Scan for the cell matching the given text and deliver its [X, Y] coordinate at center. 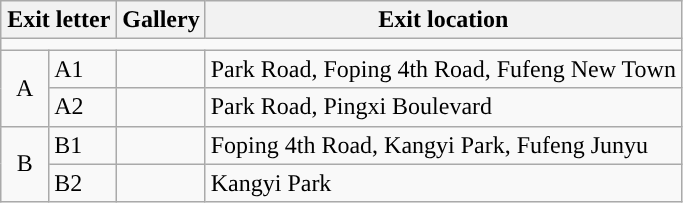
A [25, 88]
Foping 4th Road, Kangyi Park, Fufeng Junyu [443, 145]
B2 [83, 183]
Park Road, Foping 4th Road, Fufeng New Town [443, 69]
Kangyi Park [443, 183]
A2 [83, 107]
B [25, 164]
Park Road, Pingxi Boulevard [443, 107]
A1 [83, 69]
Exit location [443, 20]
B1 [83, 145]
Gallery [161, 20]
Exit letter [59, 20]
